Capture the cell that displays the provided text and extract its (X, Y) central coordinate. 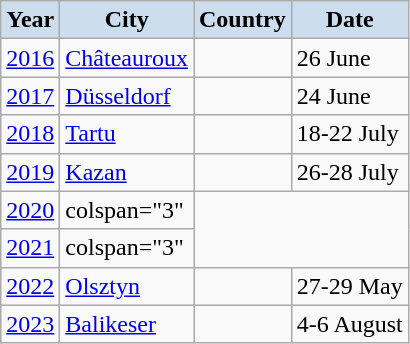
Year (30, 20)
Country (243, 20)
Balikeser (127, 324)
City (127, 20)
24 June (350, 96)
2022 (30, 286)
2020 (30, 210)
Kazan (127, 172)
2017 (30, 96)
26-28 July (350, 172)
26 June (350, 58)
Châteauroux (127, 58)
2018 (30, 134)
2019 (30, 172)
Date (350, 20)
2023 (30, 324)
2016 (30, 58)
Düsseldorf (127, 96)
Tartu (127, 134)
4-6 August (350, 324)
Olsztyn (127, 286)
2021 (30, 248)
27-29 May (350, 286)
18-22 July (350, 134)
